Search for the cell housing the specified text and yield its (x, y) center coordinate. 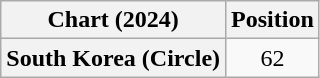
Chart (2024) (114, 20)
South Korea (Circle) (114, 58)
62 (273, 58)
Position (273, 20)
